Extract the [X, Y] coordinate from the center of the cell holding the provided text.  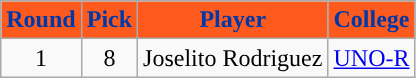
Round [41, 20]
Joselito Rodriguez [233, 58]
UNO-R [372, 58]
College [372, 20]
Player [233, 20]
8 [109, 58]
Pick [109, 20]
1 [41, 58]
